Locate the cell with the specified text and output its [x, y] center coordinate. 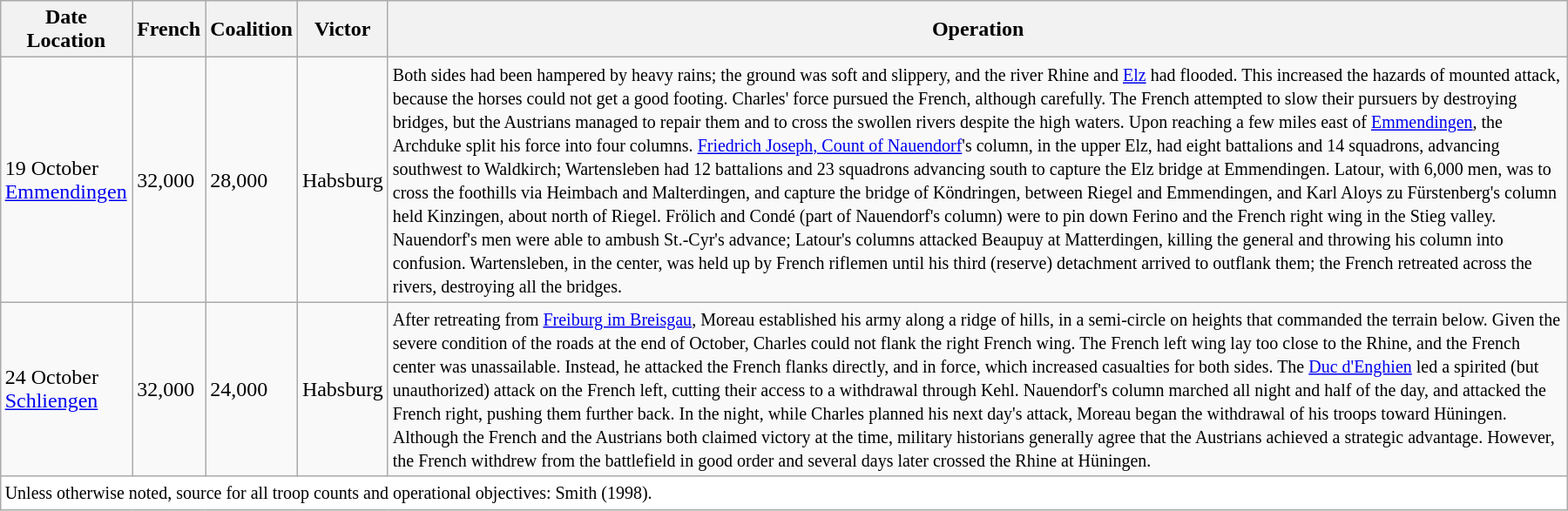
24 OctoberSchliengen [66, 389]
Date Location [66, 30]
Operation [977, 30]
Coalition [252, 30]
French [169, 30]
28,000 [252, 179]
19 OctoberEmmendingen [66, 179]
Unless otherwise noted, source for all troop counts and operational objectives: Smith (1998). [784, 493]
Victor [342, 30]
24,000 [252, 389]
